From the cell containing the given text, extract its center point as (X, Y) coordinate. 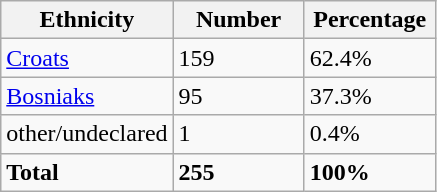
1 (238, 134)
other/undeclared (87, 134)
255 (238, 172)
Percentage (370, 20)
Total (87, 172)
Number (238, 20)
37.3% (370, 96)
0.4% (370, 134)
Croats (87, 58)
Bosniaks (87, 96)
Ethnicity (87, 20)
159 (238, 58)
62.4% (370, 58)
100% (370, 172)
95 (238, 96)
